Determine the (X, Y) coordinate at the center of the cell enclosing the given text.  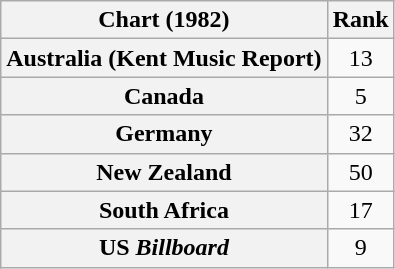
South Africa (164, 210)
50 (360, 172)
Chart (1982) (164, 20)
32 (360, 134)
13 (360, 58)
Canada (164, 96)
Rank (360, 20)
9 (360, 248)
5 (360, 96)
Germany (164, 134)
Australia (Kent Music Report) (164, 58)
New Zealand (164, 172)
17 (360, 210)
US Billboard (164, 248)
